Identify which cell holds the provided text, then report its [X, Y] central coordinate. 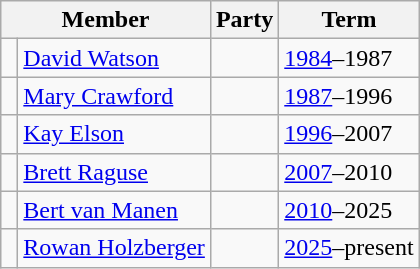
Party [244, 20]
1987–1996 [349, 96]
Rowan Holzberger [114, 248]
2007–2010 [349, 172]
Mary Crawford [114, 96]
David Watson [114, 58]
Term [349, 20]
Kay Elson [114, 134]
1984–1987 [349, 58]
Bert van Manen [114, 210]
Member [106, 20]
2010–2025 [349, 210]
1996–2007 [349, 134]
Brett Raguse [114, 172]
2025–present [349, 248]
